Find where the given text appears and provide that cell's center as (x, y) coordinate. 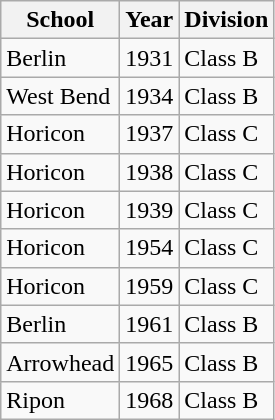
West Bend (60, 96)
School (60, 20)
1938 (150, 172)
1939 (150, 210)
1931 (150, 58)
1937 (150, 134)
1959 (150, 286)
Arrowhead (60, 362)
Ripon (60, 400)
1954 (150, 248)
1965 (150, 362)
Year (150, 20)
1968 (150, 400)
1934 (150, 96)
1961 (150, 324)
Division (226, 20)
